Pinpoint the cell where the given text exists, returning its (x, y) midpoint coordinate. 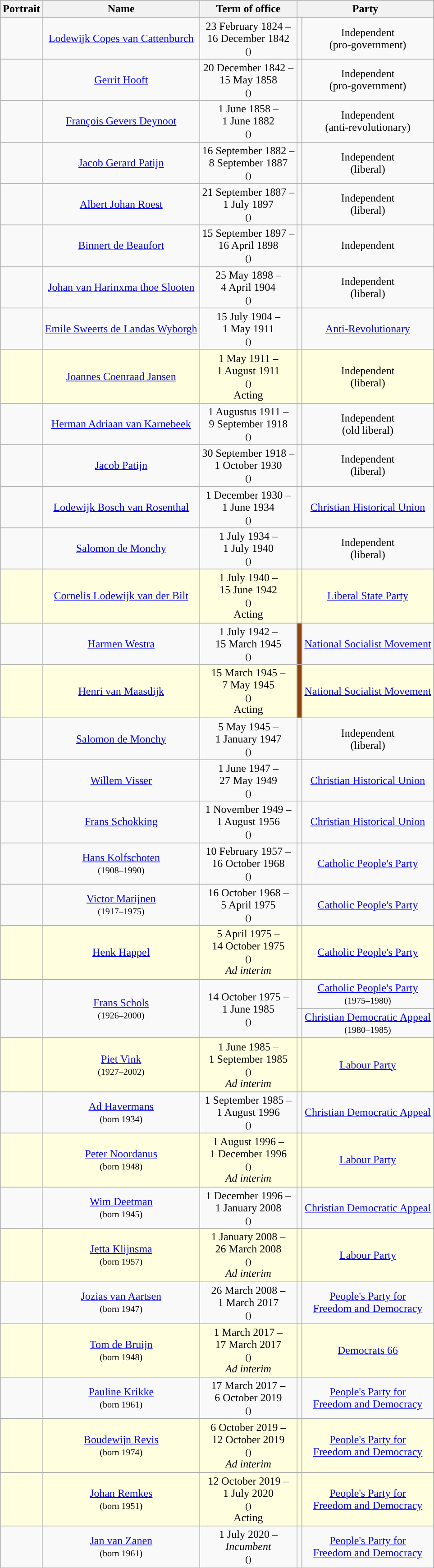
16 October 1968 – 5 April 1975 () (248, 905)
Jetta Klijnsma (born 1957) (121, 1255)
Victor Marijnen (1917–1975) (121, 905)
Henk Happel (121, 952)
Binnert de Beaufort (121, 246)
23 February 1824 – 16 December 1842 () (248, 38)
21 September 1887 – 1 July 1897 () (248, 204)
Henri van Maasdijk (121, 692)
Independent (old liberal) (368, 424)
Independent (anti-revolutionary) (368, 121)
1 January 2008 – 26 March 2008 () Ad interim (248, 1255)
6 October 2019 – 12 October 2019 () Ad interim (248, 1445)
Frans Schokking (121, 822)
1 July 1942 – 15 March 1945 () (248, 644)
15 July 1904 – 1 May 1911 () (248, 329)
Herman Adriaan van Karnebeek (121, 424)
1 July 2020 – Incumbent () (248, 1547)
Portrait (22, 9)
Albert Johan Roest (121, 204)
Peter Noordanus (born 1948) (121, 1160)
1 July 1940 – 15 June 1942 () Acting (248, 596)
25 May 1898 – 4 April 1904 () (248, 287)
1 June 1985 – 1 September 1985 () Ad interim (248, 1065)
Jozias van Aartsen (born 1947) (121, 1303)
15 March 1945 – 7 May 1945 () Acting (248, 692)
1 May 1911 – 1 August 1911 () Acting (248, 376)
1 September 1985 – 1 August 1996 () (248, 1112)
14 October 1975 – 1 June 1985 () (248, 1009)
Boudewijn Revis (born 1974) (121, 1445)
1 March 2017 – 17 March 2017 () Ad interim (248, 1351)
Name (121, 9)
Gerrit Hooft (121, 80)
1 December 1996 – 1 January 2008 () (248, 1207)
Cornelis Lodewijk van der Bilt (121, 596)
1 November 1949 – 1 August 1956 () (248, 822)
5 May 1945 – 1 January 1947 () (248, 739)
1 July 1934 – 1 July 1940 () (248, 549)
1 June 1947 – 27 May 1949 () (248, 780)
Johan Remkes (born 1951) (121, 1499)
Catholic People's Party (1975–1980) (368, 994)
Johan van Harinxma thoe Slooten (121, 287)
François Gevers Deynoot (121, 121)
Lodewijk Bosch van Rosenthal (121, 507)
Frans Schols (1926–2000) (121, 1009)
1 June 1858 – 1 June 1882 () (248, 121)
Anti-Revolutionary (368, 329)
12 October 2019 – 1 July 2020 () Acting (248, 1499)
Lodewijk Copes van Cattenburch (121, 38)
Piet Vink (1927–2002) (121, 1065)
Jan van Zanen (born 1961) (121, 1547)
Harmen Westra (121, 644)
Jacob Gerard Patijn (121, 163)
30 September 1918 – 1 October 1930 () (248, 465)
Joannes Coenraad Jansen (121, 376)
Democrats 66 (368, 1351)
10 February 1957 – 16 October 1968 () (248, 863)
Wim Deetman (born 1945) (121, 1207)
Pauline Krikke (born 1961) (121, 1398)
26 March 2008 – 1 March 2017 () (248, 1303)
20 December 1842 – 15 May 1858 () (248, 80)
Liberal State Party (368, 596)
Willem Visser (121, 780)
1 Augustus 1911 – 9 September 1918 () (248, 424)
Jacob Patijn (121, 465)
Christian Democratic Appeal (1980–1985) (368, 1023)
Party (365, 9)
1 December 1930 – 1 June 1934 () (248, 507)
16 September 1882 – 8 September 1887 () (248, 163)
Ad Havermans (born 1934) (121, 1112)
Term of office (248, 9)
17 March 2017 – 6 October 2019 () (248, 1398)
Independent (368, 246)
Emile Sweerts de Landas Wyborgh (121, 329)
Tom de Bruijn (born 1948) (121, 1351)
1 August 1996 – 1 December 1996 () Ad interim (248, 1160)
15 September 1897 – 16 April 1898 () (248, 246)
Hans Kolfschoten (1908–1990) (121, 863)
5 April 1975 – 14 October 1975 () Ad interim (248, 952)
